From the cell containing the given text, extract its center point as [x, y] coordinate. 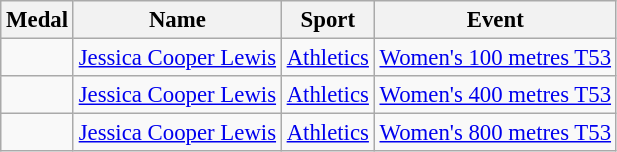
Sport [328, 20]
Medal [38, 20]
Name [177, 20]
Event [495, 20]
Women's 100 metres T53 [495, 58]
Women's 800 metres T53 [495, 133]
Women's 400 metres T53 [495, 95]
